Detect which cell encompasses the target text, then output its (X, Y) center coordinate. 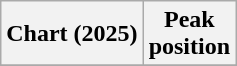
Chart (2025) (72, 34)
Peakposition (189, 34)
